Output the (x, y) coordinate of the center of the cell containing the given text.  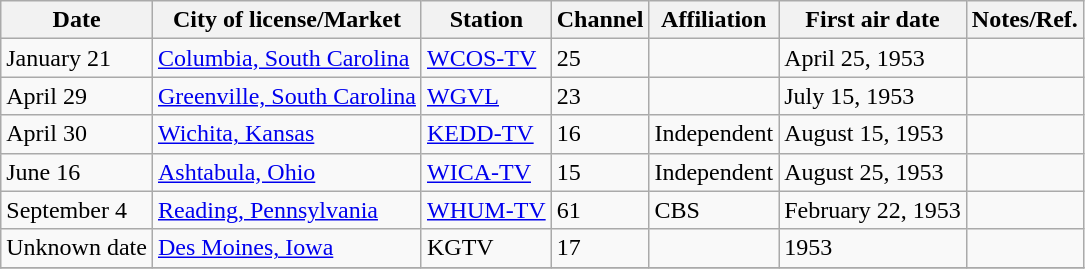
April 30 (77, 134)
61 (600, 210)
CBS (714, 210)
August 25, 1953 (873, 172)
July 15, 1953 (873, 96)
Notes/Ref. (1024, 20)
Des Moines, Iowa (286, 248)
Channel (600, 20)
WGVL (486, 96)
February 22, 1953 (873, 210)
August 15, 1953 (873, 134)
Greenville, South Carolina (286, 96)
KGTV (486, 248)
Columbia, South Carolina (286, 58)
25 (600, 58)
Unknown date (77, 248)
June 16 (77, 172)
1953 (873, 248)
WICA-TV (486, 172)
KEDD-TV (486, 134)
January 21 (77, 58)
April 29 (77, 96)
Ashtabula, Ohio (286, 172)
WHUM-TV (486, 210)
WCOS-TV (486, 58)
Station (486, 20)
Affiliation (714, 20)
First air date (873, 20)
September 4 (77, 210)
16 (600, 134)
15 (600, 172)
17 (600, 248)
City of license/Market (286, 20)
Wichita, Kansas (286, 134)
23 (600, 96)
Reading, Pennsylvania (286, 210)
Date (77, 20)
April 25, 1953 (873, 58)
